Extract the [x, y] coordinate from the center of the cell holding the provided text.  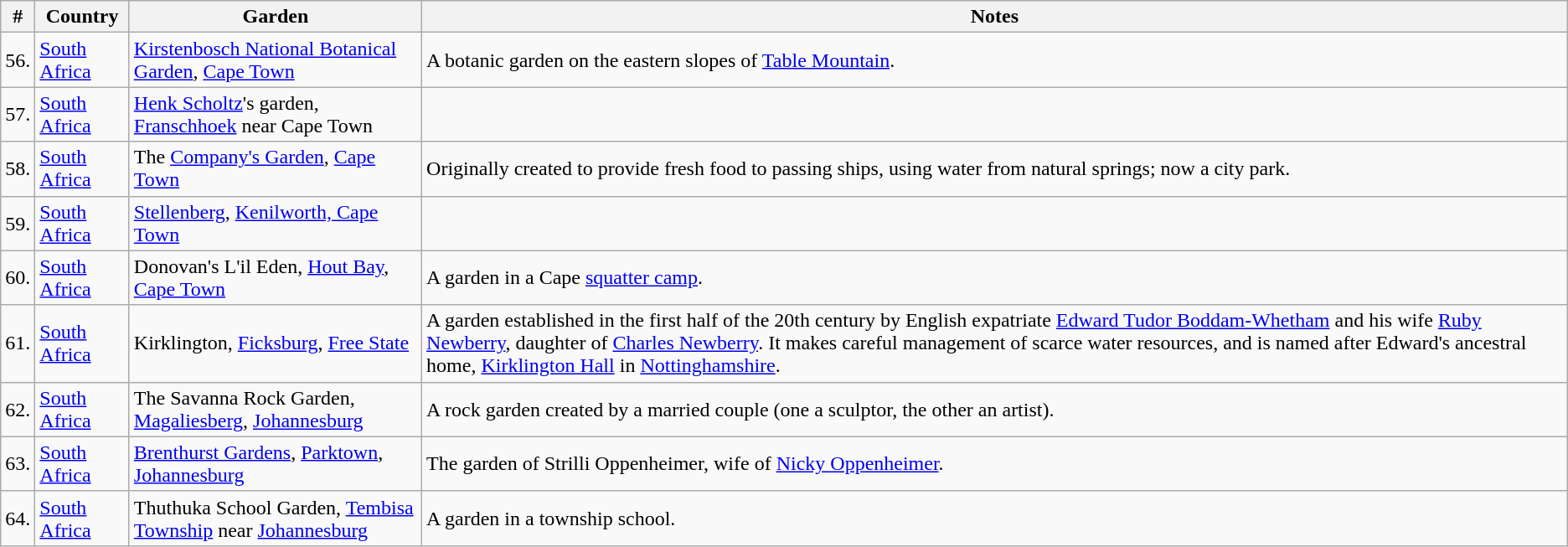
Thuthuka School Garden, Tembisa Township near Johannesburg [275, 518]
Henk Scholtz's garden, Franschhoek near Cape Town [275, 114]
Donovan's L'il Eden, Hout Bay, Cape Town [275, 278]
60. [18, 278]
Kirklington, Ficksburg, Free State [275, 343]
The Company's Garden, Cape Town [275, 169]
A garden in a Cape squatter camp. [995, 278]
57. [18, 114]
58. [18, 169]
Notes [995, 17]
Brenthurst Gardens, Parktown, Johannesburg [275, 464]
64. [18, 518]
Stellenberg, Kenilworth, Cape Town [275, 223]
Originally created to provide fresh food to passing ships, using water from natural springs; now a city park. [995, 169]
62. [18, 409]
# [18, 17]
A garden in a township school. [995, 518]
59. [18, 223]
Garden [275, 17]
The Savanna Rock Garden, Magaliesberg, Johannesburg [275, 409]
Country [82, 17]
Kirstenbosch National Botanical Garden, Cape Town [275, 60]
61. [18, 343]
A botanic garden on the eastern slopes of Table Mountain. [995, 60]
A rock garden created by a married couple (one a sculptor, the other an artist). [995, 409]
The garden of Strilli Oppenheimer, wife of Nicky Oppenheimer. [995, 464]
56. [18, 60]
63. [18, 464]
